For the text-containing cell, return its midpoint in (X, Y) coordinate format. 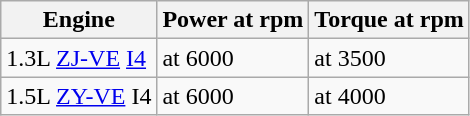
Torque at rpm (389, 20)
at 4000 (389, 96)
1.5L ZY-VE I4 (79, 96)
Engine (79, 20)
Power at rpm (233, 20)
1.3L ZJ-VE I4 (79, 58)
at 3500 (389, 58)
